Scan for the cell matching the given text and deliver its (x, y) coordinate at center. 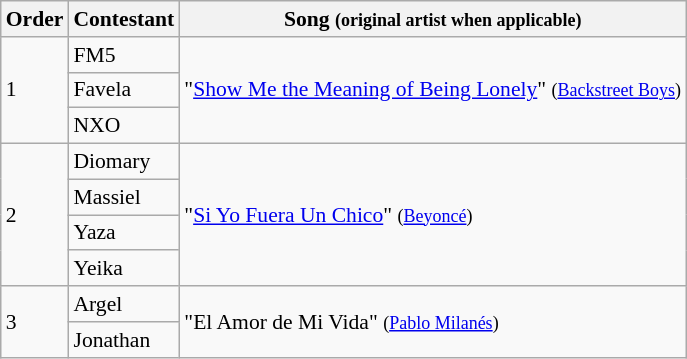
"El Amor de Mi Vida" (Pablo Milanés) (432, 322)
Favela (124, 90)
3 (35, 322)
Order (35, 19)
Diomary (124, 162)
"Si Yo Fuera Un Chico" (Beyoncé) (432, 215)
Yeika (124, 269)
Yaza (124, 233)
Argel (124, 304)
Song (original artist when applicable) (432, 19)
Jonathan (124, 340)
FM5 (124, 55)
"Show Me the Meaning of Being Lonely" (Backstreet Boys) (432, 90)
Massiel (124, 197)
1 (35, 90)
Contestant (124, 19)
NXO (124, 126)
2 (35, 215)
